Scan for the cell matching the given text and deliver its (x, y) coordinate at center. 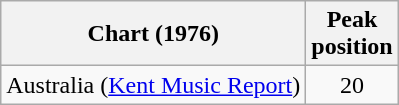
Chart (1976) (154, 34)
Peakposition (352, 34)
20 (352, 85)
Australia (Kent Music Report) (154, 85)
